Pinpoint the cell where the given text exists, returning its [x, y] midpoint coordinate. 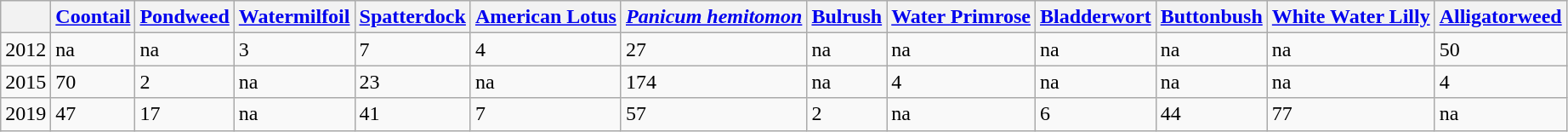
White Water Lilly [1350, 17]
Pondweed [185, 17]
Water Primrose [961, 17]
44 [1211, 114]
Spatterdock [412, 17]
Alligatorweed [1500, 17]
Coontail [94, 17]
Bladderwort [1095, 17]
Buttonbush [1211, 17]
Bulrush [847, 17]
2019 [26, 114]
2012 [26, 49]
Panicum hemitomon [713, 17]
77 [1350, 114]
American Lotus [546, 17]
41 [412, 114]
27 [713, 49]
70 [94, 82]
23 [412, 82]
47 [94, 114]
57 [713, 114]
2015 [26, 82]
6 [1095, 114]
Watermilfoil [294, 17]
174 [713, 82]
50 [1500, 49]
3 [294, 49]
17 [185, 114]
